For the text-containing cell, return its midpoint in [x, y] coordinate format. 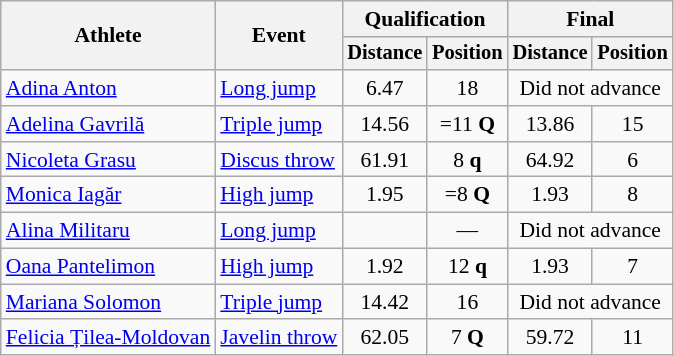
16 [467, 302]
59.72 [550, 338]
Mariana Solomon [108, 302]
18 [467, 88]
13.86 [550, 124]
Adina Anton [108, 88]
6.47 [384, 88]
Final [590, 19]
61.91 [384, 160]
14.42 [384, 302]
11 [632, 338]
Monica Iagăr [108, 195]
Event [278, 36]
Discus throw [278, 160]
1.92 [384, 267]
12 q [467, 267]
Alina Militaru [108, 231]
14.56 [384, 124]
8 [632, 195]
Felicia Țilea-Moldovan [108, 338]
=11 Q [467, 124]
6 [632, 160]
Qualification [424, 19]
Nicoleta Grasu [108, 160]
8 q [467, 160]
Javelin throw [278, 338]
1.95 [384, 195]
Adelina Gavrilă [108, 124]
64.92 [550, 160]
=8 Q [467, 195]
— [467, 231]
Athlete [108, 36]
7 [632, 267]
7 Q [467, 338]
Oana Pantelimon [108, 267]
15 [632, 124]
62.05 [384, 338]
